Extract the [x, y] coordinate from the center of the cell holding the provided text.  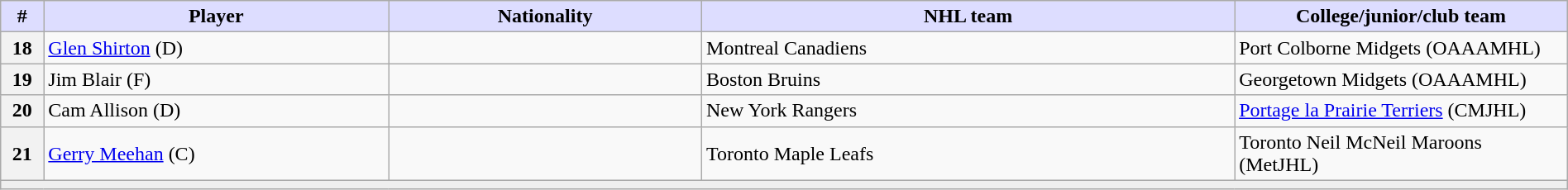
NHL team [968, 17]
College/junior/club team [1401, 17]
New York Rangers [968, 111]
20 [22, 111]
Port Colborne Midgets (OAAAMHL) [1401, 48]
Georgetown Midgets (OAAAMHL) [1401, 79]
19 [22, 79]
Nationality [546, 17]
Gerry Meehan (C) [217, 154]
Portage la Prairie Terriers (CMJHL) [1401, 111]
18 [22, 48]
# [22, 17]
21 [22, 154]
Jim Blair (F) [217, 79]
Glen Shirton (D) [217, 48]
Toronto Maple Leafs [968, 154]
Montreal Canadiens [968, 48]
Toronto Neil McNeil Maroons (MetJHL) [1401, 154]
Player [217, 17]
Boston Bruins [968, 79]
Cam Allison (D) [217, 111]
